For the text-containing cell, return its midpoint in [x, y] coordinate format. 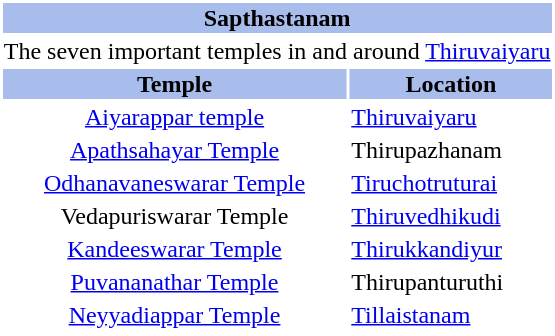
Location [451, 84]
Kandeeswarar Temple [174, 249]
Neyyadiappar Temple [174, 315]
Thiruvaiyaru [451, 117]
Thirukkandiyur [451, 249]
Temple [174, 84]
Sapthastanam [277, 18]
Tillaistanam [451, 315]
Odhanavaneswarar Temple [174, 183]
Apathsahayar Temple [174, 150]
Thirupanturuthi [451, 282]
Thiruvedhikudi [451, 216]
Thirupazhanam [451, 150]
The seven important temples in and around Thiruvaiyaru [277, 51]
Vedapuriswarar Temple [174, 216]
Tiruchotruturai [451, 183]
Puvananathar Temple [174, 282]
Aiyarappar temple [174, 117]
